Find where the given text appears and provide that cell's center as (x, y) coordinate. 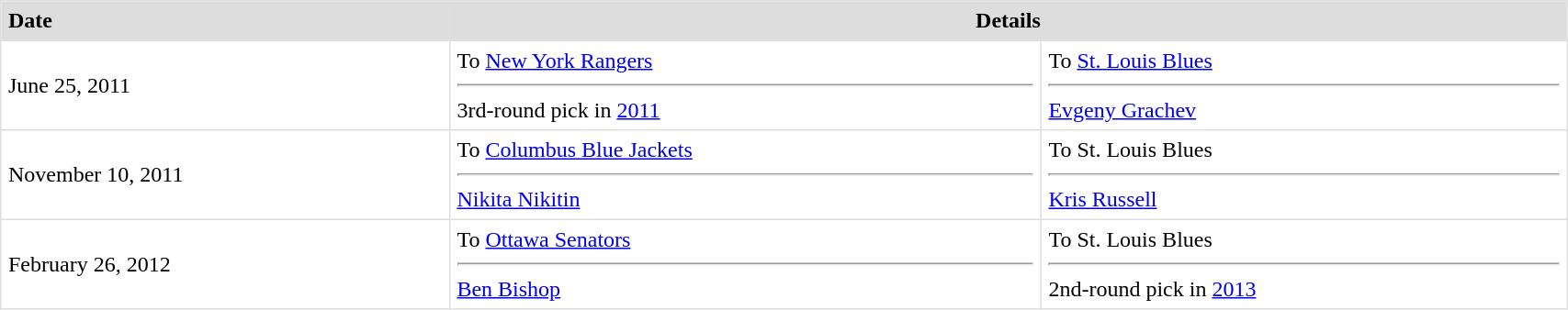
November 10, 2011 (225, 175)
To St. Louis Blues2nd-round pick in 2013 (1303, 264)
To Columbus Blue JacketsNikita Nikitin (745, 175)
To Ottawa SenatorsBen Bishop (745, 264)
Date (225, 21)
February 26, 2012 (225, 264)
To St. Louis BluesEvgeny Grachev (1303, 85)
To New York Rangers3rd-round pick in 2011 (745, 85)
To St. Louis BluesKris Russell (1303, 175)
June 25, 2011 (225, 85)
Details (1008, 21)
